Extract the (x, y) coordinate from the center of the cell holding the provided text.  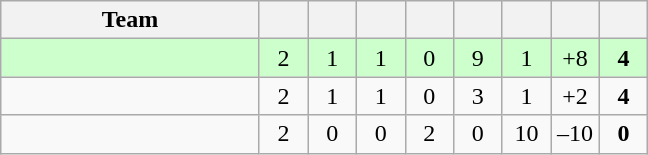
3 (478, 96)
+8 (576, 58)
10 (526, 134)
9 (478, 58)
–10 (576, 134)
Team (130, 20)
+2 (576, 96)
